Search for the cell housing the specified text and yield its (X, Y) center coordinate. 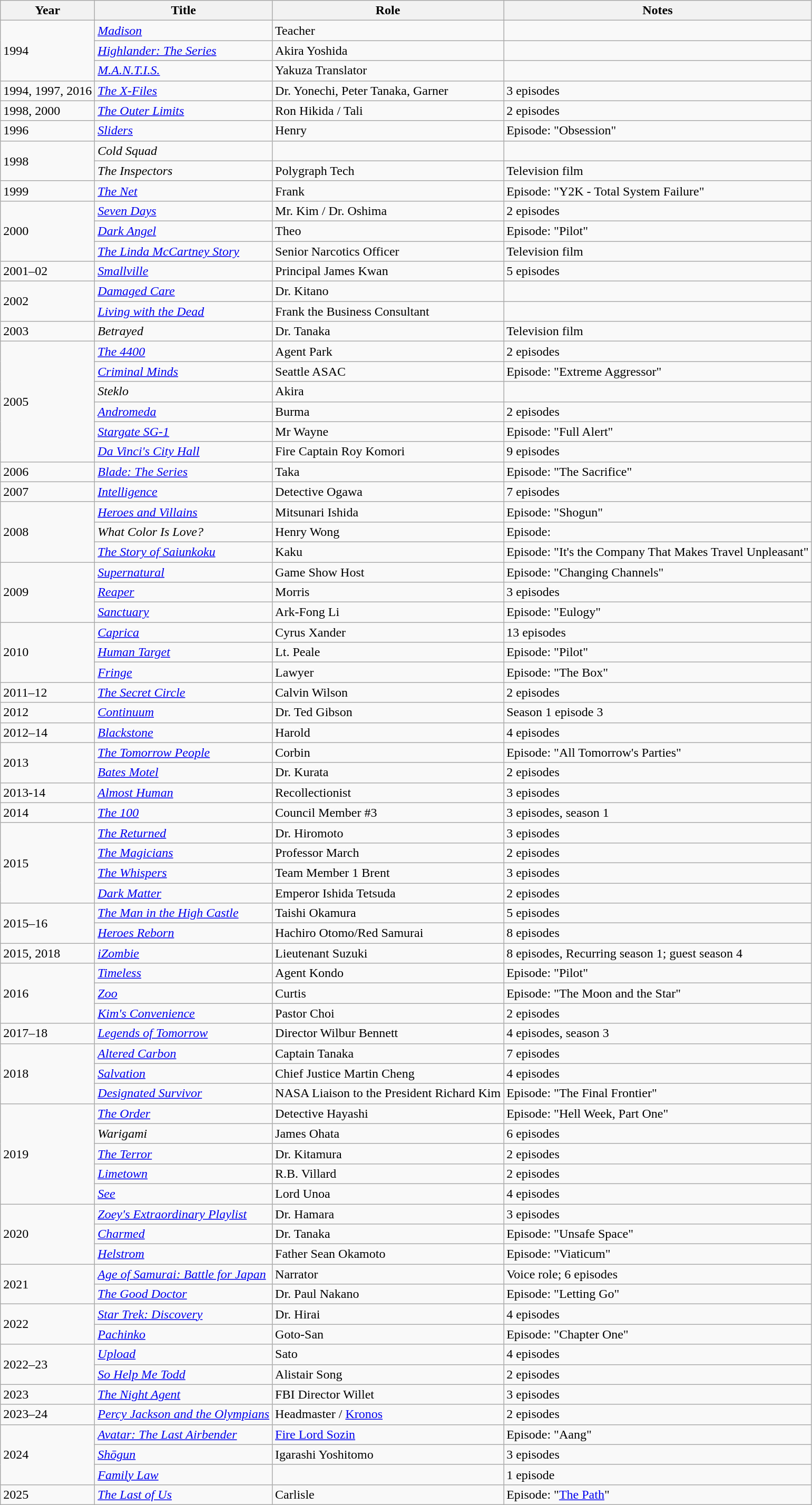
2025 (47, 1494)
Continuum (183, 712)
Cold Squad (183, 151)
Limetown (183, 1174)
Episode: "All Tomorrow's Parties" (658, 752)
The 4400 (183, 351)
Henry (388, 131)
Harold (388, 732)
2023–24 (47, 1414)
The X-Files (183, 91)
Taka (388, 472)
Episode: "Chapter One" (658, 1334)
Professor March (388, 853)
1998, 2000 (47, 111)
2015, 2018 (47, 953)
Agent Kondo (388, 973)
FBI Director Willet (388, 1394)
The 100 (183, 813)
Heroes and Villains (183, 512)
Episode: "Changing Channels" (658, 572)
Team Member 1 Brent (388, 873)
Legends of Tomorrow (183, 1033)
Salvation (183, 1073)
2024 (47, 1454)
2002 (47, 301)
Intelligence (183, 492)
6 episodes (658, 1133)
Betrayed (183, 331)
Designated Survivor (183, 1093)
Lord Unoa (388, 1194)
2021 (47, 1284)
See (183, 1194)
Episode: "Letting Go" (658, 1294)
Dr. Hiromoto (388, 833)
2006 (47, 472)
The Inspectors (183, 171)
Madison (183, 31)
Ron Hikida / Tali (388, 111)
Akira Yoshida (388, 51)
Yakuza Translator (388, 71)
Dr. Yonechi, Peter Tanaka, Garner (388, 91)
2010 (47, 652)
Goto-San (388, 1334)
Pachinko (183, 1334)
Upload (183, 1354)
1994 (47, 51)
Supernatural (183, 572)
2023 (47, 1394)
The Terror (183, 1154)
The Man in the High Castle (183, 913)
Episode: "Obsession" (658, 131)
2011–12 (47, 692)
2013 (47, 763)
Teacher (388, 31)
Dark Angel (183, 231)
Narrator (388, 1274)
Episode: "The Final Frontier" (658, 1093)
Polygraph Tech (388, 171)
iZombie (183, 953)
Living with the Dead (183, 311)
2022 (47, 1324)
Taishi Okamura (388, 913)
2015 (47, 863)
Senior Narcotics Officer (388, 251)
2012 (47, 712)
Reaper (183, 592)
Warigami (183, 1133)
What Color Is Love? (183, 532)
Frank the Business Consultant (388, 311)
Notes (658, 11)
3 episodes, season 1 (658, 813)
2019 (47, 1154)
Heroes Reborn (183, 933)
The Good Doctor (183, 1294)
Lawyer (388, 672)
Caprica (183, 632)
Mr Wayne (388, 432)
Captain Tanaka (388, 1053)
Episode: "The Box" (658, 672)
Sanctuary (183, 612)
Da Vinci's City Hall (183, 452)
Sato (388, 1354)
8 episodes (658, 933)
Agent Park (388, 351)
M.A.N.T.I.S. (183, 71)
2003 (47, 331)
Council Member #3 (388, 813)
2022–23 (47, 1364)
The Night Agent (183, 1394)
R.B. Villard (388, 1174)
The Whispers (183, 873)
Family Law (183, 1474)
Bates Motel (183, 773)
Episode: (658, 532)
Seattle ASAC (388, 372)
8 episodes, Recurring season 1; guest season 4 (658, 953)
2015–16 (47, 923)
The Tomorrow People (183, 752)
James Ohata (388, 1133)
Almost Human (183, 793)
Altered Carbon (183, 1053)
Dr. Hirai (388, 1314)
Age of Samurai: Battle for Japan (183, 1274)
Star Trek: Discovery (183, 1314)
Recollectionist (388, 793)
Episode: "Viaticum" (658, 1254)
Morris (388, 592)
Theo (388, 231)
The Secret Circle (183, 692)
Steklo (183, 392)
Emperor Ishida Tetsuda (388, 893)
NASA Liaison to the President Richard Kim (388, 1093)
Fire Lord Sozin (388, 1434)
Zoo (183, 993)
Episode: "Unsafe Space" (658, 1234)
Avatar: The Last Airbender (183, 1434)
Ark-Fong Li (388, 612)
Akira (388, 392)
Stargate SG-1 (183, 432)
Curtis (388, 993)
2000 (47, 231)
Dark Matter (183, 893)
2007 (47, 492)
9 episodes (658, 452)
Principal James Kwan (388, 271)
The Magicians (183, 853)
Title (183, 11)
Episode: "The Path" (658, 1494)
2017–18 (47, 1033)
Role (388, 11)
Charmed (183, 1234)
Dr. Ted Gibson (388, 712)
Highlander: The Series (183, 51)
Dr. Kurata (388, 773)
Blackstone (183, 732)
The Returned (183, 833)
Dr. Hamara (388, 1214)
Episode: "Y2K - Total System Failure" (658, 191)
2012–14 (47, 732)
Season 1 episode 3 (658, 712)
1998 (47, 161)
The Last of Us (183, 1494)
Blade: The Series (183, 472)
Henry Wong (388, 532)
Alistair Song (388, 1374)
Pastor Choi (388, 1013)
Burma (388, 412)
Sliders (183, 131)
1 episode (658, 1474)
Episode: "It's the Company That Makes Travel Unpleasant" (658, 552)
Lt. Peale (388, 652)
Zoey's Extraordinary Playlist (183, 1214)
Mitsunari Ishida (388, 512)
Calvin Wilson (388, 692)
Shōgun (183, 1454)
The Net (183, 191)
13 episodes (658, 632)
2009 (47, 592)
2013-14 (47, 793)
Hachiro Otomo/Red Samurai (388, 933)
Fire Captain Roy Komori (388, 452)
Helstrom (183, 1254)
The Linda McCartney Story (183, 251)
2005 (47, 402)
Cyrus Xander (388, 632)
Carlisle (388, 1494)
Father Sean Okamoto (388, 1254)
Frank (388, 191)
Voice role; 6 episodes (658, 1274)
2014 (47, 813)
1994, 1997, 2016 (47, 91)
4 episodes, season 3 (658, 1033)
Headmaster / Kronos (388, 1414)
Episode: "Full Alert" (658, 432)
Dr. Kitano (388, 291)
2018 (47, 1073)
1996 (47, 131)
Episode: "Shogun" (658, 512)
Kaku (388, 552)
Fringe (183, 672)
Episode: "Extreme Aggressor" (658, 372)
Director Wilbur Bennett (388, 1033)
Timeless (183, 973)
The Outer Limits (183, 111)
Dr. Paul Nakano (388, 1294)
Criminal Minds (183, 372)
Human Target (183, 652)
Kim's Convenience (183, 1013)
Andromeda (183, 412)
Mr. Kim / Dr. Oshima (388, 211)
Episode: "The Moon and the Star" (658, 993)
Episode: "Hell Week, Part One" (658, 1113)
1999 (47, 191)
Detective Hayashi (388, 1113)
Detective Ogawa (388, 492)
Game Show Host (388, 572)
Lieutenant Suzuki (388, 953)
The Order (183, 1113)
Damaged Care (183, 291)
Dr. Kitamura (388, 1154)
Seven Days (183, 211)
2001–02 (47, 271)
Episode: "The Sacrifice" (658, 472)
2008 (47, 532)
Smallville (183, 271)
Igarashi Yoshitomo (388, 1454)
The Story of Saiunkoku (183, 552)
Percy Jackson and the Olympians (183, 1414)
Corbin (388, 752)
So Help Me Todd (183, 1374)
Chief Justice Martin Cheng (388, 1073)
Episode: "Eulogy" (658, 612)
2020 (47, 1234)
Year (47, 11)
Episode: "Aang" (658, 1434)
2016 (47, 993)
